Capture the cell that displays the provided text and extract its (x, y) central coordinate. 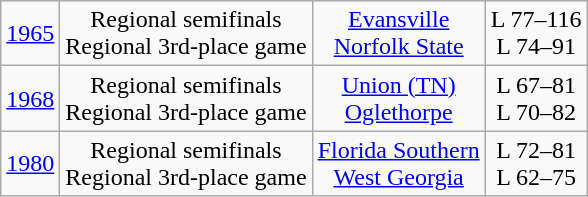
Florida SouthernWest Georgia (398, 164)
EvansvilleNorfolk State (398, 34)
1965 (30, 34)
Union (TN)Oglethorpe (398, 98)
L 77–116L 74–91 (536, 34)
L 72–81L 62–75 (536, 164)
1968 (30, 98)
1980 (30, 164)
L 67–81L 70–82 (536, 98)
